For the text-containing cell, return its midpoint in (x, y) coordinate format. 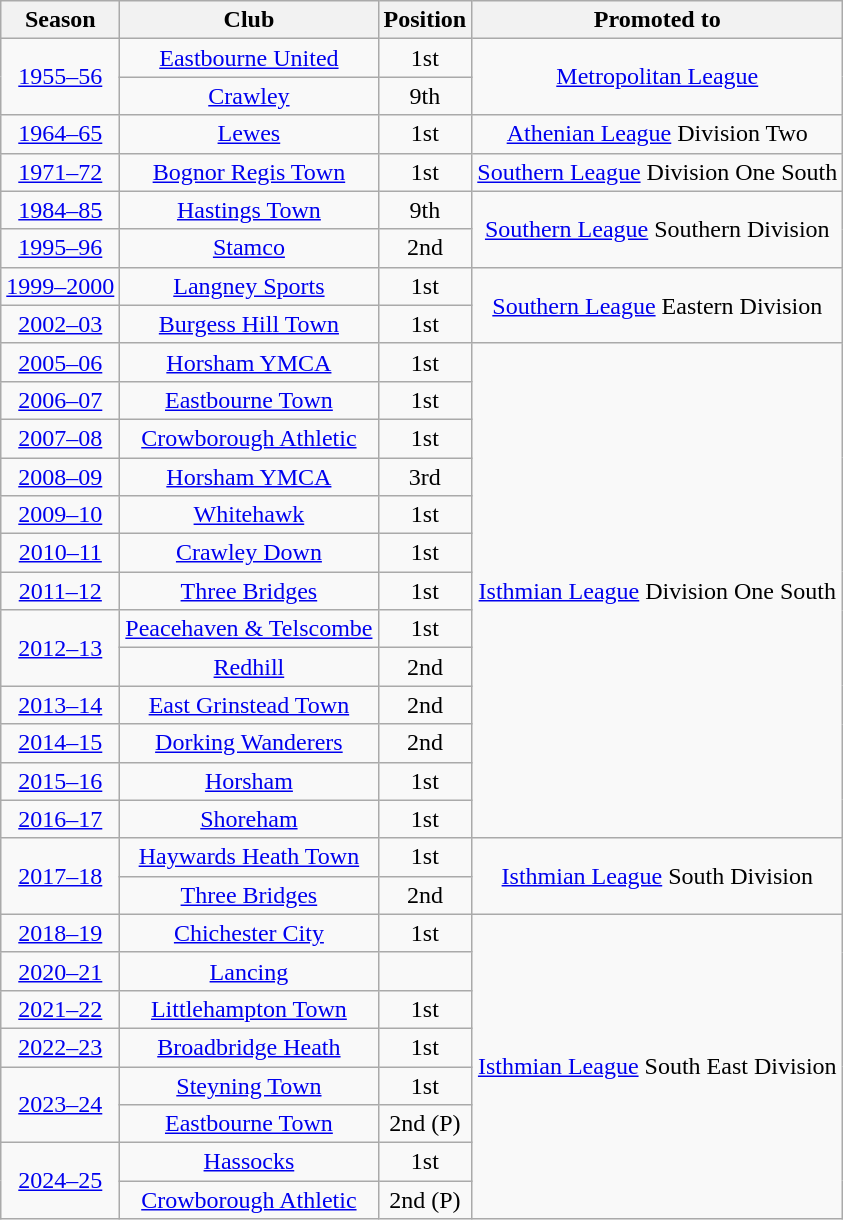
2006–07 (60, 400)
2020–21 (60, 971)
2016–17 (60, 819)
Broadbridge Heath (249, 1047)
Hastings Town (249, 210)
Burgess Hill Town (249, 324)
1984–85 (60, 210)
Southern League Southern Division (658, 229)
2010–11 (60, 553)
Southern League Division One South (658, 172)
Isthmian League South East Division (658, 1066)
2021–22 (60, 1009)
1964–65 (60, 134)
2002–03 (60, 324)
Athenian League Division Two (658, 134)
Season (60, 20)
Club (249, 20)
2012–13 (60, 648)
Langney Sports (249, 286)
Haywards Heath Town (249, 857)
2014–15 (60, 743)
Shoreham (249, 819)
Isthmian League Division One South (658, 590)
Crawley (249, 96)
Promoted to (658, 20)
2022–23 (60, 1047)
Littlehampton Town (249, 1009)
Eastbourne United (249, 58)
1955–56 (60, 77)
2009–10 (60, 515)
Steyning Town (249, 1085)
Metropolitan League (658, 77)
2023–24 (60, 1104)
Crawley Down (249, 553)
Dorking Wanderers (249, 743)
2011–12 (60, 591)
Whitehawk (249, 515)
Chichester City (249, 933)
2005–06 (60, 362)
Horsham (249, 781)
2024–25 (60, 1181)
1999–2000 (60, 286)
2018–19 (60, 933)
East Grinstead Town (249, 705)
2008–09 (60, 477)
Hassocks (249, 1162)
Lewes (249, 134)
1995–96 (60, 248)
Isthmian League South Division (658, 876)
2013–14 (60, 705)
2007–08 (60, 438)
Southern League Eastern Division (658, 305)
1971–72 (60, 172)
Bognor Regis Town (249, 172)
2015–16 (60, 781)
3rd (425, 477)
Stamco (249, 248)
Redhill (249, 667)
Position (425, 20)
Peacehaven & Telscombe (249, 629)
Lancing (249, 971)
2017–18 (60, 876)
